Detect which cell encompasses the target text, then output its [x, y] center coordinate. 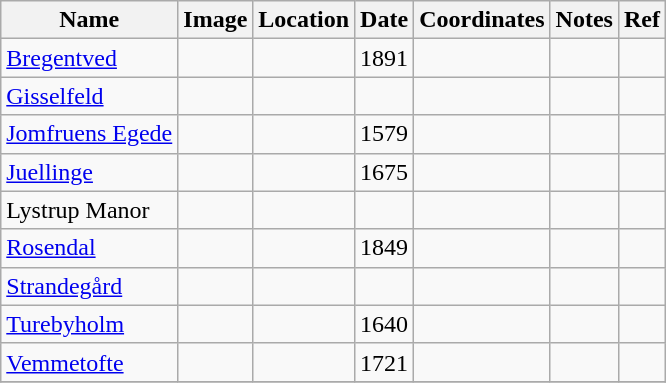
1721 [384, 362]
Image [216, 20]
Lystrup Manor [90, 210]
Coordinates [482, 20]
Location [304, 20]
1640 [384, 324]
Strandegård [90, 286]
1891 [384, 58]
Bregentved [90, 58]
1579 [384, 134]
Name [90, 20]
Turebyholm [90, 324]
Notes [584, 20]
Jomfruens Egede [90, 134]
Juellinge [90, 172]
1849 [384, 248]
Ref [642, 20]
Vemmetofte [90, 362]
1675 [384, 172]
Gisselfeld [90, 96]
Date [384, 20]
Rosendal [90, 248]
